For the text-containing cell, return its midpoint in (x, y) coordinate format. 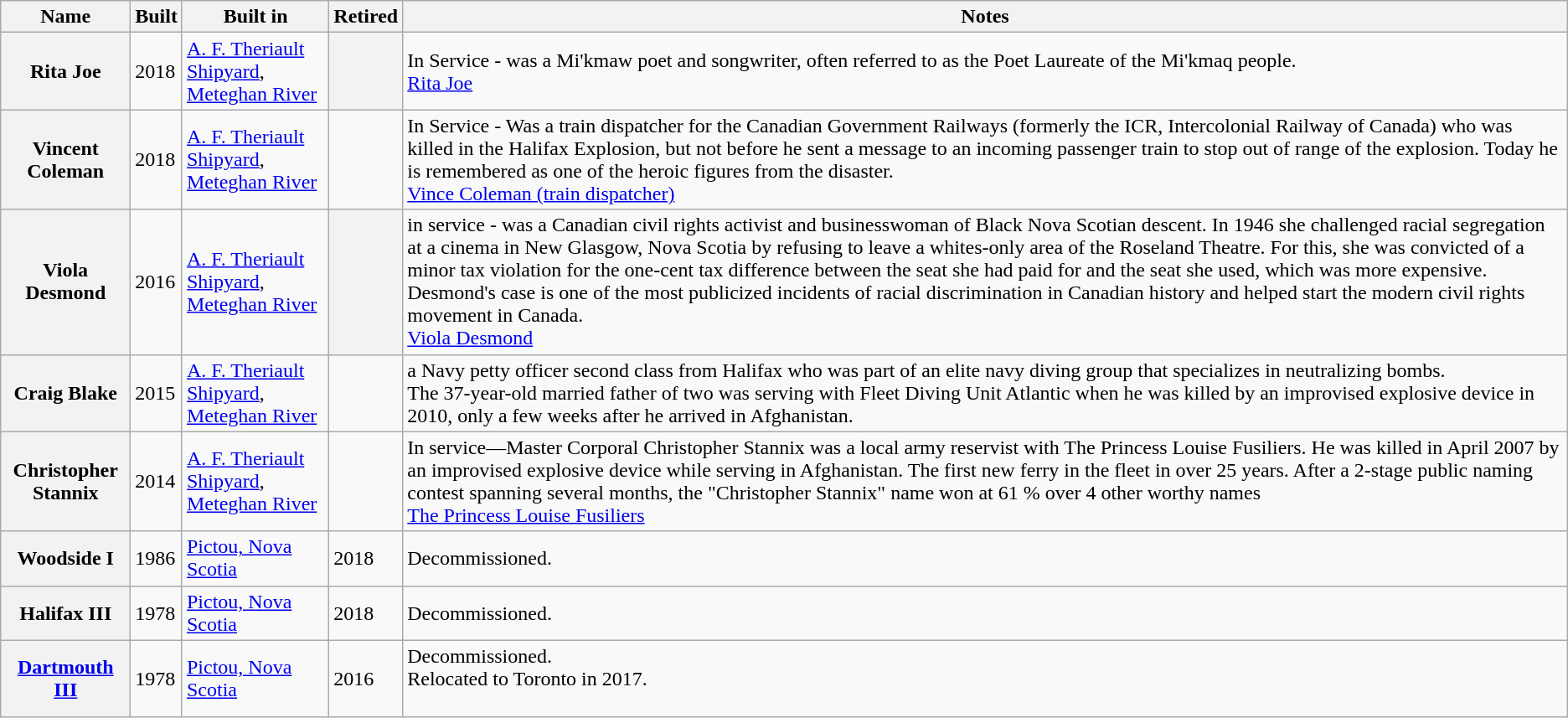
Craig Blake (65, 393)
Vincent Coleman (65, 159)
In Service - was a Mi'kmaw poet and songwriter, often referred to as the Poet Laureate of the Mi'kmaq people.Rita Joe (985, 71)
Halifax III (65, 613)
Built (157, 17)
Viola Desmond (65, 282)
Decommissioned.Relocated to Toronto in 2017. (985, 679)
2014 (157, 481)
2015 (157, 393)
Christopher Stannix (65, 481)
Retired (366, 17)
1986 (157, 558)
Name (65, 17)
Built in (255, 17)
Dartmouth III (65, 679)
Woodside I (65, 558)
Notes (985, 17)
Rita Joe (65, 71)
